Extract the (x, y) coordinate from the center of the cell holding the provided text.  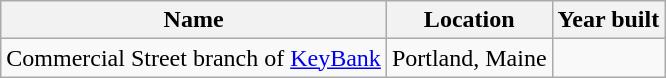
Year built (608, 20)
Portland, Maine (469, 58)
Name (194, 20)
Commercial Street branch of KeyBank (194, 58)
Location (469, 20)
